Extract the [x, y] coordinate from the center of the cell holding the provided text.  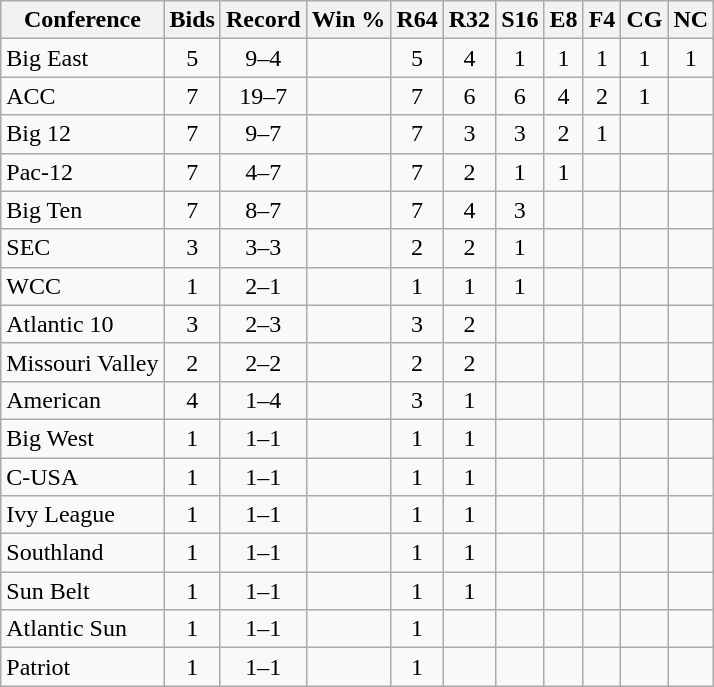
9–4 [263, 58]
Big West [82, 438]
WCC [82, 286]
2–3 [263, 324]
1–4 [263, 400]
Patriot [82, 667]
Missouri Valley [82, 362]
Big East [82, 58]
2–2 [263, 362]
ACC [82, 96]
Pac-12 [82, 172]
Southland [82, 553]
S16 [520, 20]
Record [263, 20]
F4 [602, 20]
R32 [469, 20]
Bids [192, 20]
19–7 [263, 96]
E8 [564, 20]
8–7 [263, 210]
Sun Belt [82, 591]
3–3 [263, 248]
Big 12 [82, 134]
Big Ten [82, 210]
CG [644, 20]
Conference [82, 20]
C-USA [82, 477]
Ivy League [82, 515]
R64 [417, 20]
SEC [82, 248]
Win % [348, 20]
Atlantic 10 [82, 324]
American [82, 400]
NC [691, 20]
Atlantic Sun [82, 629]
9–7 [263, 134]
2–1 [263, 286]
4–7 [263, 172]
